Extract the [X, Y] coordinate from the center of the cell holding the provided text.  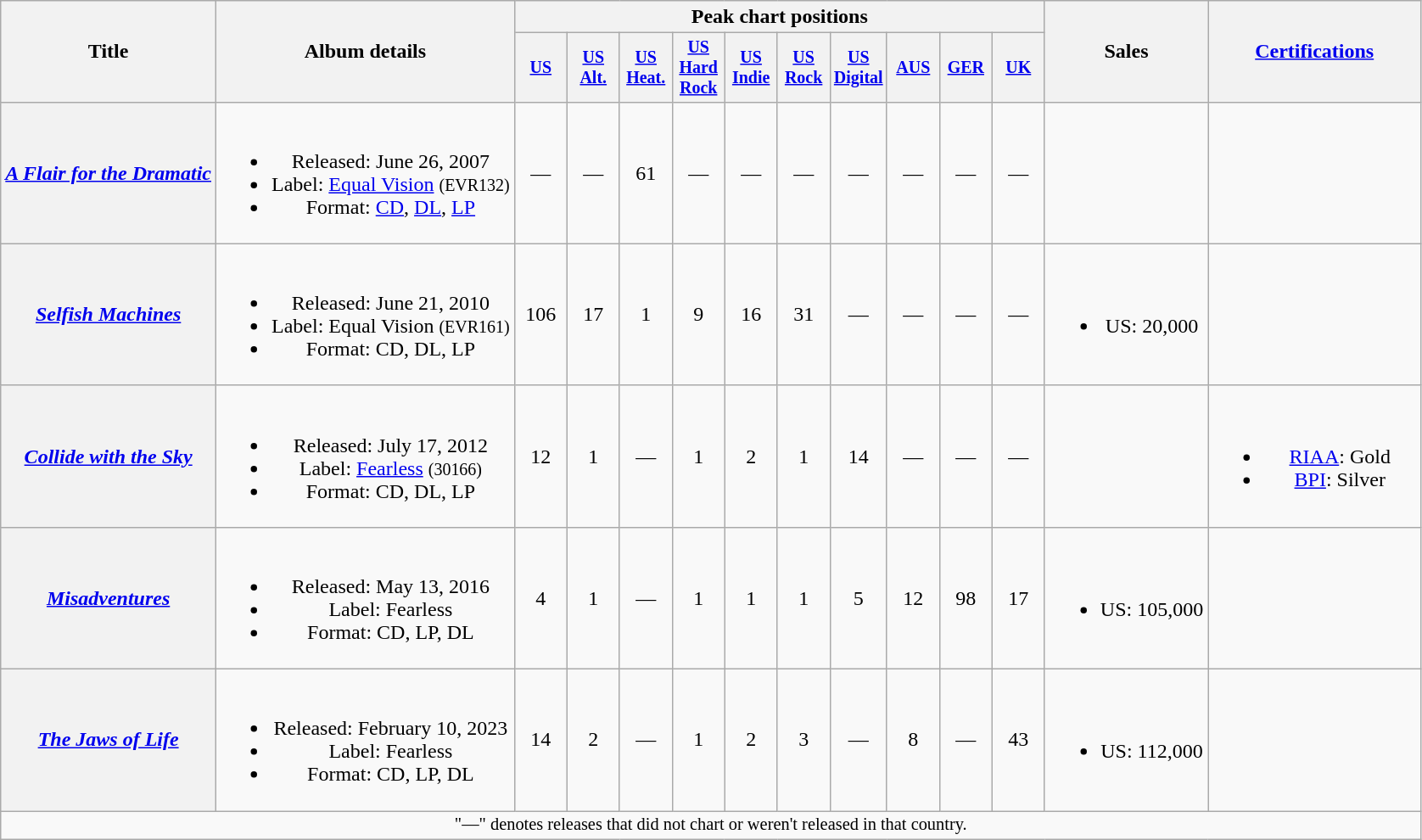
"—" denotes releases that did not chart or weren't released in that country. [711, 826]
Released: May 13, 2016Label: FearlessFormat: CD, LP, DL [366, 597]
Title [109, 52]
US Digital [859, 68]
Sales [1126, 52]
The Jaws of Life [109, 740]
Selfish Machines [109, 314]
Released: June 21, 2010Label: Equal Vision (EVR161)Format: CD, DL, LP [366, 314]
A Flair for the Dramatic [109, 173]
Album details [366, 52]
US Hard Rock [698, 68]
US [540, 68]
Collide with the Sky [109, 456]
Released: February 10, 2023Label: FearlessFormat: CD, LP, DL [366, 740]
AUS [913, 68]
UK [1018, 68]
US Rock [803, 68]
31 [803, 314]
9 [698, 314]
US: 105,000 [1126, 597]
3 [803, 740]
61 [646, 173]
USHeat. [646, 68]
Peak chart positions [779, 17]
US Alt. [593, 68]
US: 112,000 [1126, 740]
106 [540, 314]
Released: June 26, 2007Label: Equal Vision (EVR132)Format: CD, DL, LP [366, 173]
5 [859, 597]
Released: July 17, 2012Label: Fearless (30166)Format: CD, DL, LP [366, 456]
US: 20,000 [1126, 314]
US Indie [751, 68]
43 [1018, 740]
RIAA: GoldBPI: Silver [1315, 456]
GER [966, 68]
98 [966, 597]
8 [913, 740]
16 [751, 314]
Certifications [1315, 52]
4 [540, 597]
Misadventures [109, 597]
